Find where the given text appears and provide that cell's center as (X, Y) coordinate. 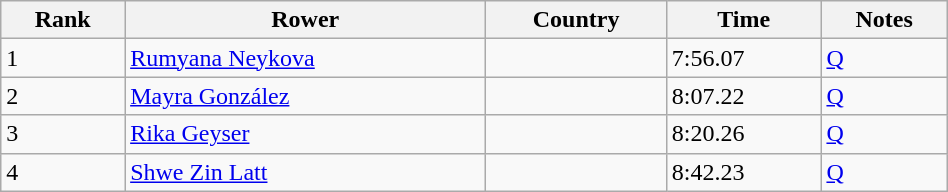
Time (744, 20)
3 (63, 134)
Rank (63, 20)
4 (63, 172)
8:07.22 (744, 96)
Shwe Zin Latt (306, 172)
Notes (884, 20)
Mayra González (306, 96)
8:20.26 (744, 134)
Rumyana Neykova (306, 58)
7:56.07 (744, 58)
Country (576, 20)
1 (63, 58)
2 (63, 96)
Rower (306, 20)
Rika Geyser (306, 134)
8:42.23 (744, 172)
